Scan for the cell matching the given text and deliver its (X, Y) coordinate at center. 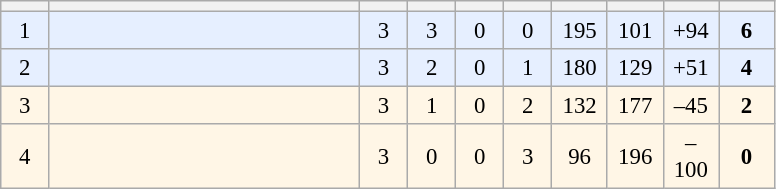
129 (635, 68)
196 (635, 156)
177 (635, 106)
6 (747, 31)
+51 (691, 68)
–100 (691, 156)
96 (580, 156)
+94 (691, 31)
195 (580, 31)
132 (580, 106)
–45 (691, 106)
101 (635, 31)
180 (580, 68)
